Find where the given text appears and provide that cell's center as [X, Y] coordinate. 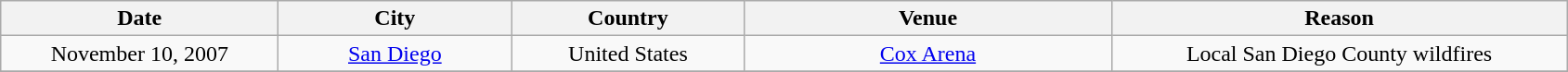
San Diego [395, 54]
Country [628, 18]
November 10, 2007 [139, 54]
Local San Diego County wildfires [1339, 54]
Cox Arena [928, 54]
Venue [928, 18]
Date [139, 18]
United States [628, 54]
Reason [1339, 18]
City [395, 18]
